Determine the [x, y] coordinate at the center of the cell enclosing the given text.  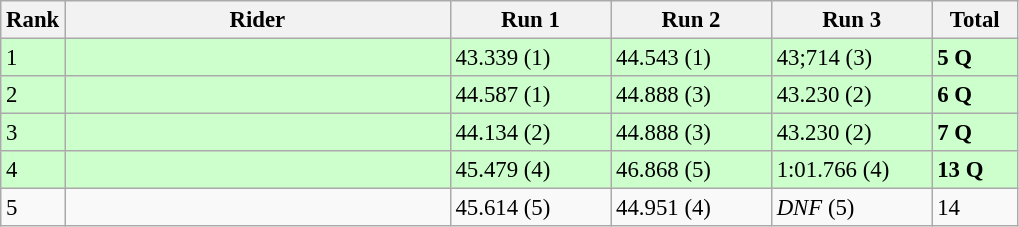
13 Q [975, 170]
44.543 (1) [692, 58]
Run 3 [852, 20]
Rank [33, 20]
2 [33, 95]
Run 2 [692, 20]
7 Q [975, 133]
Total [975, 20]
Run 1 [530, 20]
3 [33, 133]
44.587 (1) [530, 95]
45.479 (4) [530, 170]
1:01.766 (4) [852, 170]
44.134 (2) [530, 133]
14 [975, 208]
DNF (5) [852, 208]
46.868 (5) [692, 170]
6 Q [975, 95]
4 [33, 170]
43;714 (3) [852, 58]
45.614 (5) [530, 208]
Rider [258, 20]
43.339 (1) [530, 58]
5 [33, 208]
5 Q [975, 58]
44.951 (4) [692, 208]
1 [33, 58]
